Search for the cell housing the specified text and yield its (x, y) center coordinate. 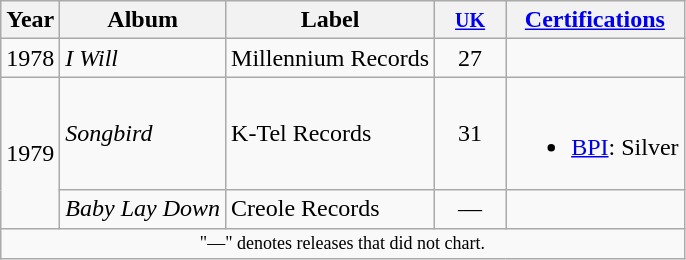
Baby Lay Down (143, 209)
Certifications (595, 20)
1978 (30, 58)
Creole Records (330, 209)
I Will (143, 58)
K-Tel Records (330, 134)
27 (470, 58)
31 (470, 134)
1979 (30, 152)
Millennium Records (330, 58)
Label (330, 20)
Songbird (143, 134)
Album (143, 20)
— (470, 209)
BPI: Silver (595, 134)
Year (30, 20)
"—" denotes releases that did not chart. (342, 244)
UK (470, 20)
